For the text-containing cell, return its midpoint in (X, Y) coordinate format. 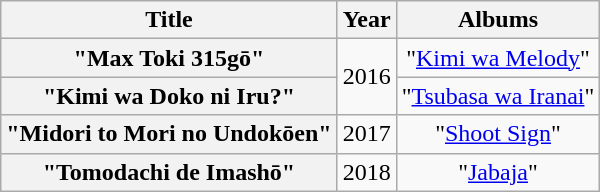
"Tomodachi de Imashō" (169, 172)
"Kimi wa Melody" (498, 58)
2018 (366, 172)
"Tsubasa wa Iranai" (498, 96)
Albums (498, 20)
2016 (366, 77)
"Jabaja" (498, 172)
"Midori to Mori no Undokōen" (169, 134)
2017 (366, 134)
"Shoot Sign" (498, 134)
Title (169, 20)
Year (366, 20)
"Kimi wa Doko ni Iru?" (169, 96)
"Max Toki 315gō" (169, 58)
